Output the [X, Y] coordinate of the center of the cell containing the given text.  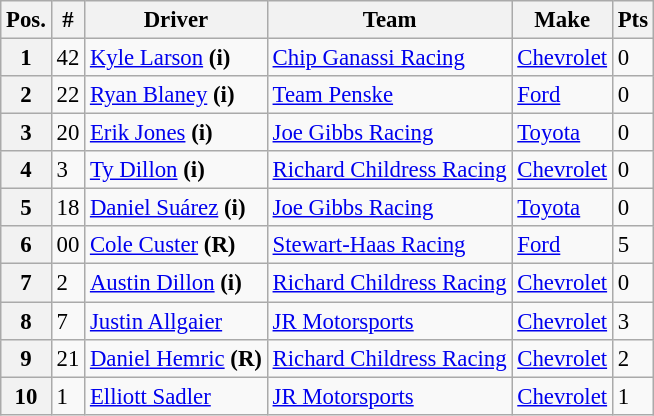
# [68, 20]
Team [390, 20]
Ryan Blaney (i) [176, 95]
9 [26, 358]
Cole Custer (R) [176, 245]
00 [68, 245]
20 [68, 133]
Daniel Suárez (i) [176, 208]
Pos. [26, 20]
Austin Dillon (i) [176, 283]
Make [562, 20]
Erik Jones (i) [176, 133]
18 [68, 208]
Stewart-Haas Racing [390, 245]
6 [26, 245]
Team Penske [390, 95]
Kyle Larson (i) [176, 58]
Daniel Hemric (R) [176, 358]
Driver [176, 20]
10 [26, 396]
Chip Ganassi Racing [390, 58]
Elliott Sadler [176, 396]
Ty Dillon (i) [176, 170]
8 [26, 321]
22 [68, 95]
Pts [632, 20]
42 [68, 58]
21 [68, 358]
4 [26, 170]
Justin Allgaier [176, 321]
